Identify which cell holds the provided text, then report its (X, Y) central coordinate. 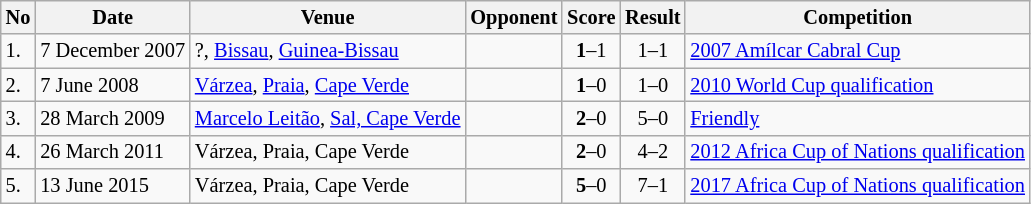
Venue (328, 17)
No (18, 17)
2012 Africa Cup of Nations qualification (857, 152)
2017 Africa Cup of Nations qualification (857, 186)
5. (18, 186)
28 March 2009 (112, 118)
Competition (857, 17)
7 June 2008 (112, 85)
3. (18, 118)
4–2 (652, 152)
Marcelo Leitão, Sal, Cape Verde (328, 118)
2. (18, 85)
13 June 2015 (112, 186)
Score (591, 17)
7 December 2007 (112, 51)
Friendly (857, 118)
7–1 (652, 186)
Result (652, 17)
2007 Amílcar Cabral Cup (857, 51)
2010 World Cup qualification (857, 85)
1. (18, 51)
Opponent (514, 17)
4. (18, 152)
Date (112, 17)
?, Bissau, Guinea-Bissau (328, 51)
26 March 2011 (112, 152)
